Search for the cell housing the specified text and yield its [X, Y] center coordinate. 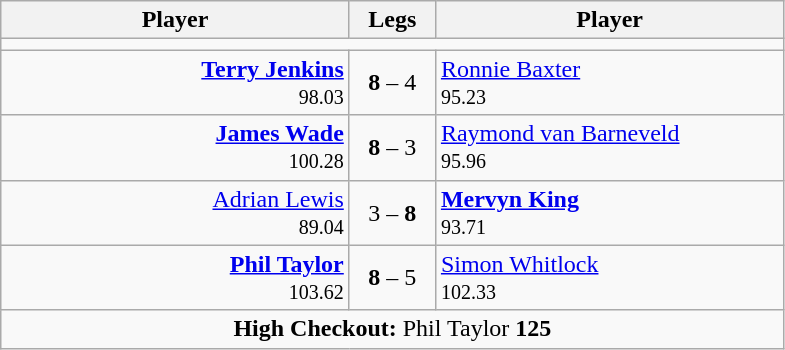
Legs [392, 20]
Terry Jenkins 98.03 [176, 82]
3 – 8 [392, 212]
Adrian Lewis 89.04 [176, 212]
Mervyn King 93.71 [610, 212]
Simon Whitlock 102.33 [610, 278]
8 – 4 [392, 82]
8 – 3 [392, 148]
High Checkout: Phil Taylor 125 [392, 329]
James Wade 100.28 [176, 148]
Phil Taylor 103.62 [176, 278]
Raymond van Barneveld 95.96 [610, 148]
Ronnie Baxter 95.23 [610, 82]
8 – 5 [392, 278]
